Find where the given text appears and provide that cell's center as (x, y) coordinate. 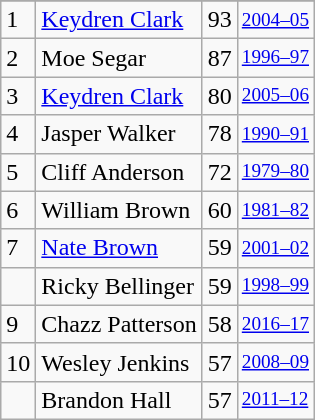
6 (18, 210)
Jasper Walker (119, 134)
2005–06 (275, 96)
2001–02 (275, 248)
1979–80 (275, 172)
5 (18, 172)
1998–99 (275, 286)
80 (220, 96)
1 (18, 20)
93 (220, 20)
78 (220, 134)
William Brown (119, 210)
1990–91 (275, 134)
Wesley Jenkins (119, 362)
2004–05 (275, 20)
Moe Segar (119, 58)
2016–17 (275, 324)
4 (18, 134)
Cliff Anderson (119, 172)
1981–82 (275, 210)
72 (220, 172)
2008–09 (275, 362)
7 (18, 248)
3 (18, 96)
2011–12 (275, 400)
2 (18, 58)
60 (220, 210)
Brandon Hall (119, 400)
9 (18, 324)
Nate Brown (119, 248)
58 (220, 324)
10 (18, 362)
87 (220, 58)
Chazz Patterson (119, 324)
Ricky Bellinger (119, 286)
1996–97 (275, 58)
